Find where the given text appears and provide that cell's center as [X, Y] coordinate. 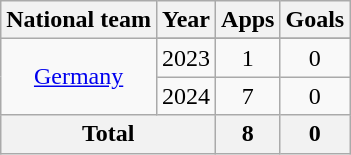
1 [248, 58]
7 [248, 96]
Goals [315, 20]
8 [248, 134]
2023 [186, 58]
Germany [79, 77]
Apps [248, 20]
National team [79, 20]
Total [108, 134]
Year [186, 20]
2024 [186, 96]
